Detect which cell encompasses the target text, then output its (x, y) center coordinate. 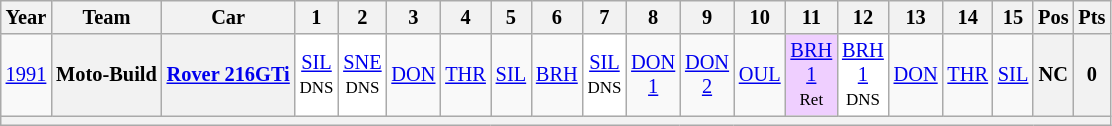
0 (1092, 75)
Moto-Build (106, 75)
Team (106, 17)
Year (26, 17)
OUL (760, 75)
1 (317, 17)
12 (863, 17)
14 (968, 17)
2 (362, 17)
3 (413, 17)
BRH1DNS (863, 75)
BRH (557, 75)
13 (916, 17)
DON1 (653, 75)
1991 (26, 75)
4 (465, 17)
7 (605, 17)
SNEDNS (362, 75)
5 (511, 17)
Car (228, 17)
8 (653, 17)
10 (760, 17)
DON2 (707, 75)
BRH1Ret (812, 75)
Rover 216GTi (228, 75)
15 (1013, 17)
11 (812, 17)
Pts (1092, 17)
9 (707, 17)
NC (1053, 75)
Pos (1053, 17)
6 (557, 17)
